Return (x, y) of the center of cell containing provided text 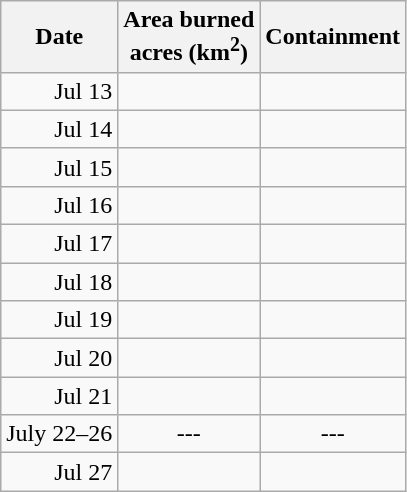
July 22–26 (60, 434)
Jul 20 (60, 358)
Jul 13 (60, 91)
Jul 27 (60, 472)
Containment (333, 37)
Area burnedacres (km2) (189, 37)
Jul 17 (60, 244)
Jul 21 (60, 396)
Jul 16 (60, 205)
Jul 18 (60, 282)
Jul 15 (60, 167)
Jul 14 (60, 129)
Date (60, 37)
Jul 19 (60, 320)
